Identify which cell holds the provided text, then report its (x, y) central coordinate. 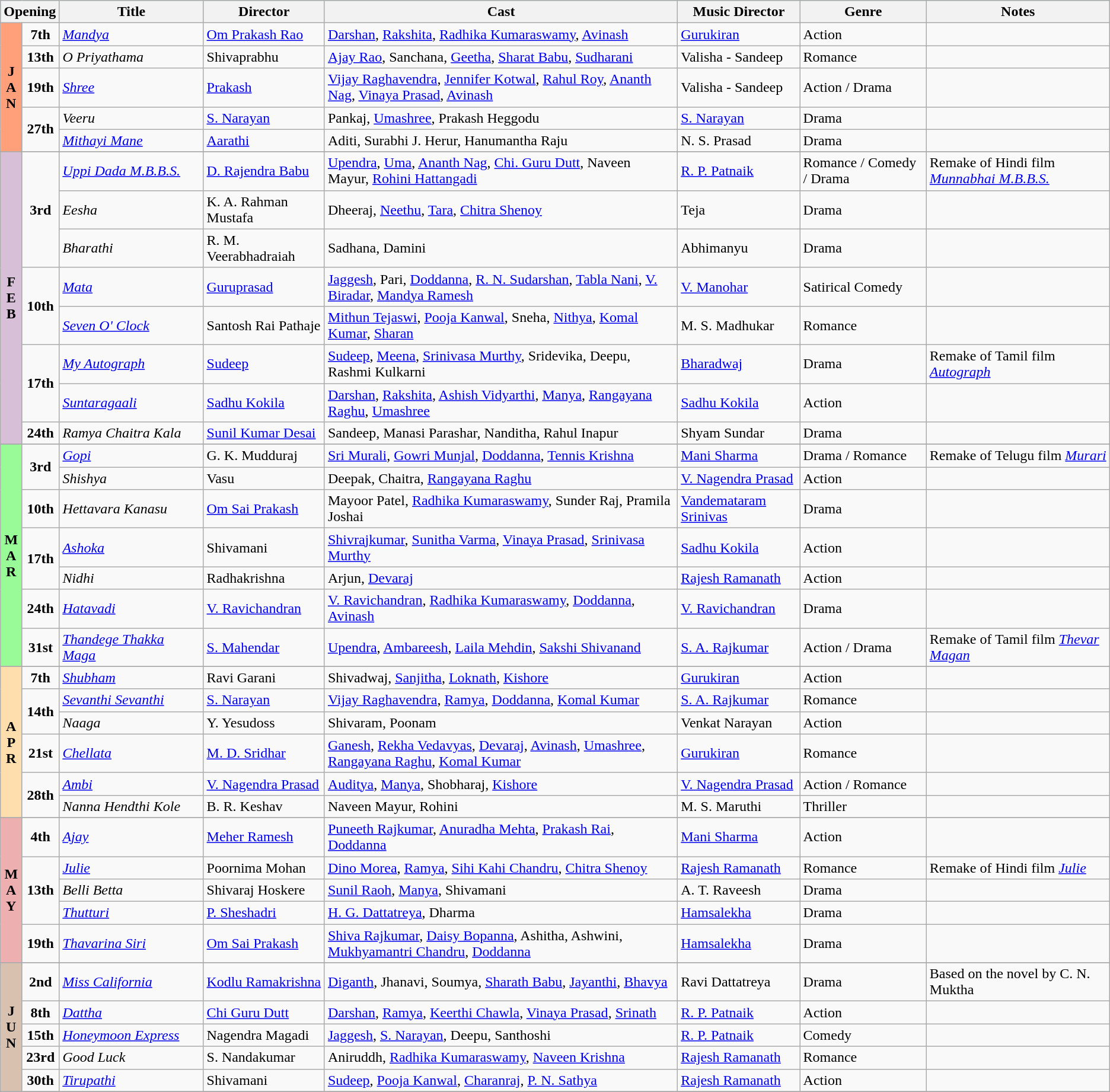
Santosh Rai Pathaje (264, 325)
Ramya Chaitra Kala (132, 433)
Vandemataram Srinivas (739, 509)
Ravi Garani (264, 678)
Thandege Thakka Maga (132, 647)
B. R. Keshav (264, 806)
Om Prakash Rao (264, 34)
Sevanthi Sevanthi (132, 700)
Deepak, Chaitra, Rangayana Raghu (500, 478)
Darshan, Rakshita, Radhika Kumaraswamy, Avinash (500, 34)
S. Mahendar (264, 647)
Belli Betta (132, 890)
Chellata (132, 753)
Director (264, 12)
Shivadwaj, Sanjitha, Loknath, Kishore (500, 678)
Shivaram, Poonam (500, 723)
Based on the novel by C. N. Muktha (1017, 982)
Dino Morea, Ramya, Sihi Kahi Chandru, Chitra Shenoy (500, 867)
MAY (11, 890)
Remake of Hindi film Munnabhai M.B.B.S. (1017, 171)
Shishya (132, 478)
14th (40, 711)
Mandya (132, 34)
Shiva Rajkumar, Daisy Bopanna, Ashitha, Ashwini, Mukhyamantri Chandru, Doddanna (500, 944)
Miss California (132, 982)
Shivaprabhu (264, 57)
MAR (11, 555)
28th (40, 795)
Bharadwaj (739, 364)
Sudeep, Pooja Kanwal, Charanraj, P. N. Sathya (500, 1080)
Action / Romance (863, 784)
Satirical Comedy (863, 287)
K. A. Rahman Mustafa (264, 210)
My Autograph (132, 364)
M. D. Sridhar (264, 753)
Poornima Mohan (264, 867)
Auditya, Manya, Shobharaj, Kishore (500, 784)
Opening (30, 12)
Nanna Hendthi Kole (132, 806)
Shree (132, 88)
Thavarina Siri (132, 944)
A. T. Raveesh (739, 890)
R. M. Veerabhadraiah (264, 248)
Good Luck (132, 1058)
2nd (40, 982)
Eesha (132, 210)
8th (40, 1013)
S. Nandakumar (264, 1058)
Jaggesh, S. Narayan, Deepu, Santhoshi (500, 1035)
Mata (132, 287)
Drama / Romance (863, 456)
Veeru (132, 118)
Upendra, Ambareesh, Laila Mehdin, Sakshi Shivanand (500, 647)
Genre (863, 12)
FEB (11, 298)
Prakash (264, 88)
APR (11, 742)
G. K. Mudduraj (264, 456)
M. S. Maruthi (739, 806)
H. G. Dattatreya, Dharma (500, 913)
Dattha (132, 1013)
Pankaj, Umashree, Prakash Heggodu (500, 118)
Shivrajkumar, Sunitha Varma, Vinaya Prasad, Srinivasa Murthy (500, 548)
31st (40, 647)
Music Director (739, 12)
Julie (132, 867)
Aniruddh, Radhika Kumaraswamy, Naveen Krishna (500, 1058)
Hettavara Kanasu (132, 509)
Radhakrishna (264, 578)
23rd (40, 1058)
O Priyathama (132, 57)
Diganth, Jhanavi, Soumya, Sharath Babu, Jayanthi, Bhavya (500, 982)
Upendra, Uma, Ananth Nag, Chi. Guru Dutt, Naveen Mayur, Rohini Hattangadi (500, 171)
Comedy (863, 1035)
Shivaraj Hoskere (264, 890)
Bharathi (132, 248)
Ambi (132, 784)
30th (40, 1080)
Vasu (264, 478)
Meher Ramesh (264, 837)
Cast (500, 12)
M. S. Madhukar (739, 325)
Naaga (132, 723)
Remake of Telugu film Murari (1017, 456)
Sunil Raoh, Manya, Shivamani (500, 890)
N. S. Prasad (739, 141)
Aditi, Surabhi J. Herur, Hanumantha Raju (500, 141)
JAN (11, 88)
V. Manohar (739, 287)
Nidhi (132, 578)
Shubham (132, 678)
Dheeraj, Neethu, Tara, Chitra Shenoy (500, 210)
Vijay Raghavendra, Jennifer Kotwal, Rahul Roy, Ananth Nag, Vinaya Prasad, Avinash (500, 88)
Remake of Tamil film Autograph (1017, 364)
Romance / Comedy / Drama (863, 171)
Nagendra Magadi (264, 1035)
Aarathi (264, 141)
Sri Murali, Gowri Munjal, Doddanna, Tennis Krishna (500, 456)
15th (40, 1035)
Abhimanyu (739, 248)
V. Ravichandran, Radhika Kumaraswamy, Doddanna, Avinash (500, 608)
Venkat Narayan (739, 723)
Shyam Sundar (739, 433)
Sudeep (264, 364)
Remake of Tamil film Thevar Magan (1017, 647)
Remake of Hindi film Julie (1017, 867)
Darshan, Rakshita, Ashish Vidyarthi, Manya, Rangayana Raghu, Umashree (500, 402)
Puneeth Rajkumar, Anuradha Mehta, Prakash Rai, Doddanna (500, 837)
Suntaragaali (132, 402)
Sunil Kumar Desai (264, 433)
JUN (11, 1027)
Teja (739, 210)
27th (40, 129)
Mithayi Mane (132, 141)
Uppi Dada M.B.B.S. (132, 171)
Thriller (863, 806)
P. Sheshadri (264, 913)
Sadhana, Damini (500, 248)
4th (40, 837)
D. Rajendra Babu (264, 171)
Jaggesh, Pari, Doddanna, R. N. Sudarshan, Tabla Nani, V. Biradar, Mandya Ramesh (500, 287)
Darshan, Ramya, Keerthi Chawla, Vinaya Prasad, Srinath (500, 1013)
Kodlu Ramakrishna (264, 982)
Guruprasad (264, 287)
Naveen Mayur, Rohini (500, 806)
Sandeep, Manasi Parashar, Nanditha, Rahul Inapur (500, 433)
Notes (1017, 12)
Ajay Rao, Sanchana, Geetha, Sharat Babu, Sudharani (500, 57)
Y. Yesudoss (264, 723)
Vijay Raghavendra, Ramya, Doddanna, Komal Kumar (500, 700)
Sudeep, Meena, Srinivasa Murthy, Sridevika, Deepu, Rashmi Kulkarni (500, 364)
Ravi Dattatreya (739, 982)
Mayoor Patel, Radhika Kumaraswamy, Sunder Raj, Pramila Joshai (500, 509)
Ganesh, Rekha Vedavyas, Devaraj, Avinash, Umashree, Rangayana Raghu, Komal Kumar (500, 753)
Arjun, Devaraj (500, 578)
Ajay (132, 837)
Tirupathi (132, 1080)
Ashoka (132, 548)
Thutturi (132, 913)
Title (132, 12)
Gopi (132, 456)
Mithun Tejaswi, Pooja Kanwal, Sneha, Nithya, Komal Kumar, Sharan (500, 325)
Honeymoon Express (132, 1035)
Chi Guru Dutt (264, 1013)
Hatavadi (132, 608)
Seven O' Clock (132, 325)
21st (40, 753)
